Identify which cell holds the provided text, then report its [x, y] central coordinate. 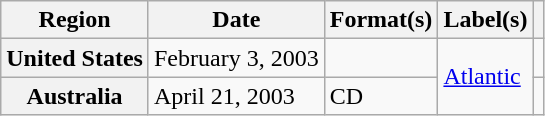
Region [75, 20]
CD [381, 96]
Format(s) [381, 20]
United States [75, 58]
February 3, 2003 [236, 58]
April 21, 2003 [236, 96]
Label(s) [486, 20]
Date [236, 20]
Atlantic [486, 77]
Australia [75, 96]
